Return the (x, y) coordinate for the center point of the cell that contains the specified text.  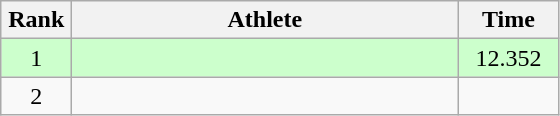
Time (508, 20)
Rank (36, 20)
Athlete (265, 20)
12.352 (508, 58)
1 (36, 58)
2 (36, 96)
